Extract the (x, y) coordinate from the center of the cell holding the provided text.  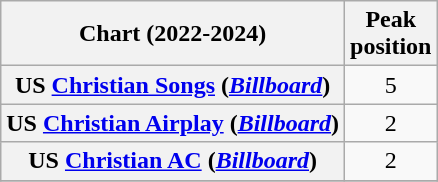
US Christian AC (Billboard) (173, 161)
5 (391, 85)
Peak position (391, 34)
Chart (2022-2024) (173, 34)
US Christian Airplay (Billboard) (173, 123)
US Christian Songs (Billboard) (173, 85)
